Search for the cell housing the specified text and yield its (x, y) center coordinate. 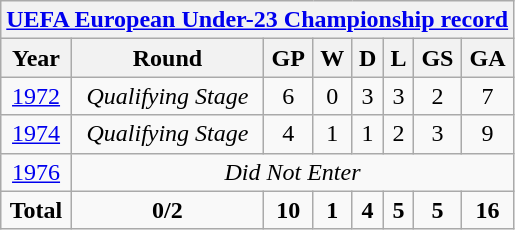
1972 (36, 96)
1976 (36, 172)
7 (487, 96)
Round (167, 58)
Did Not Enter (292, 172)
GS (437, 58)
16 (487, 210)
10 (288, 210)
GP (288, 58)
Total (36, 210)
GA (487, 58)
L (398, 58)
9 (487, 134)
1974 (36, 134)
0 (332, 96)
D (368, 58)
UEFA European Under-23 Championship record (258, 20)
Year (36, 58)
W (332, 58)
0/2 (167, 210)
6 (288, 96)
